Search for the cell housing the specified text and yield its (x, y) center coordinate. 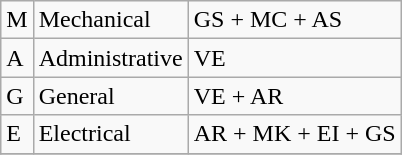
Administrative (110, 58)
Electrical (110, 134)
VE (294, 58)
AR + MK + EI + GS (294, 134)
GS + MC + AS (294, 20)
A (17, 58)
E (17, 134)
Mechanical (110, 20)
VE + AR (294, 96)
General (110, 96)
M (17, 20)
G (17, 96)
